Locate the cell with the specified text and output its (X, Y) center coordinate. 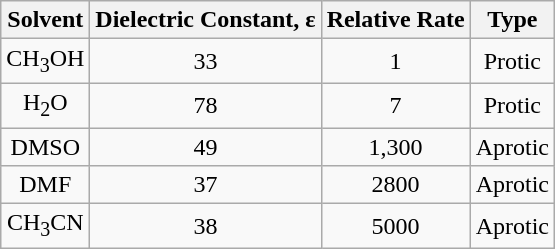
Relative Rate (396, 20)
2800 (396, 185)
37 (206, 185)
78 (206, 105)
1 (396, 61)
Solvent (46, 20)
H2O (46, 105)
38 (206, 226)
CH3OH (46, 61)
49 (206, 147)
DMSO (46, 147)
CH3CN (46, 226)
33 (206, 61)
Type (512, 20)
DMF (46, 185)
1,300 (396, 147)
7 (396, 105)
Dielectric Constant, ε (206, 20)
5000 (396, 226)
